From the cell containing the given text, extract its center point as [x, y] coordinate. 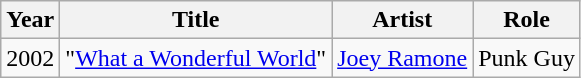
Role [527, 20]
Joey Ramone [402, 58]
Year [30, 20]
Punk Guy [527, 58]
Artist [402, 20]
2002 [30, 58]
Title [196, 20]
"What a Wonderful World" [196, 58]
